Extract the [x, y] coordinate from the center of the cell holding the provided text.  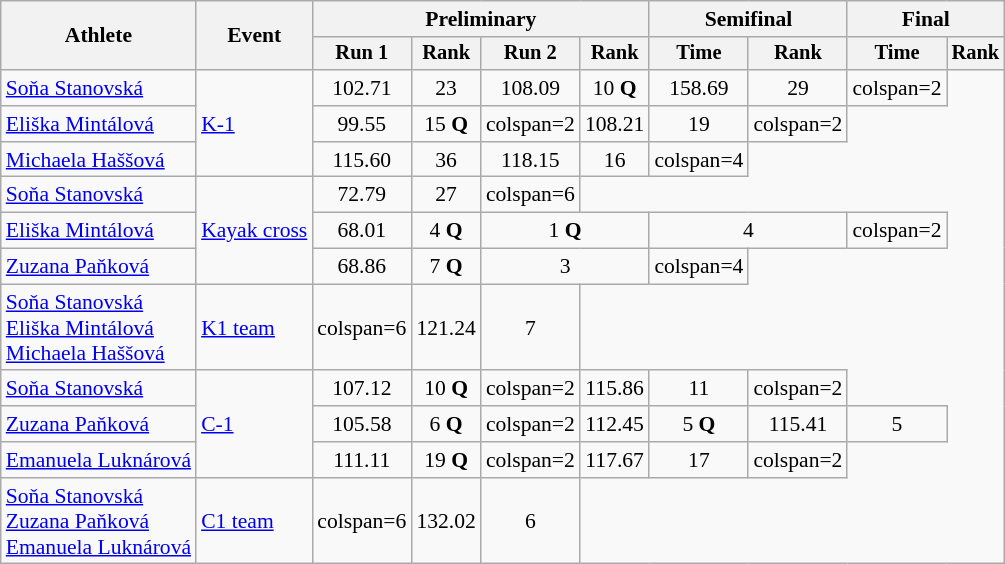
108.21 [614, 124]
121.24 [446, 328]
7 Q [446, 267]
19 Q [446, 460]
K-1 [254, 124]
117.67 [614, 460]
6 Q [446, 424]
Semifinal [748, 19]
Kayak cross [254, 230]
19 [698, 124]
99.55 [362, 124]
3 [566, 267]
68.86 [362, 267]
72.79 [362, 195]
115.86 [614, 389]
118.15 [530, 160]
4 Q [446, 231]
115.60 [362, 160]
7 [530, 328]
16 [614, 160]
Emanuela Luknárová [98, 460]
11 [698, 389]
105.58 [362, 424]
Athlete [98, 36]
15 Q [446, 124]
Event [254, 36]
102.71 [362, 88]
29 [798, 88]
5 [896, 424]
112.45 [614, 424]
Run 2 [530, 54]
Soňa StanovskáEliška MintálováMichaela Haššová [98, 328]
68.01 [362, 231]
23 [446, 88]
115.41 [798, 424]
Preliminary [480, 19]
C-1 [254, 424]
27 [446, 195]
4 [748, 231]
K1 team [254, 328]
111.11 [362, 460]
Run 1 [362, 54]
108.09 [530, 88]
17 [698, 460]
1 Q [566, 231]
158.69 [698, 88]
Michaela Haššová [98, 160]
Final [926, 19]
5 Q [698, 424]
107.12 [362, 389]
36 [446, 160]
